Identify which cell holds the provided text, then report its (x, y) central coordinate. 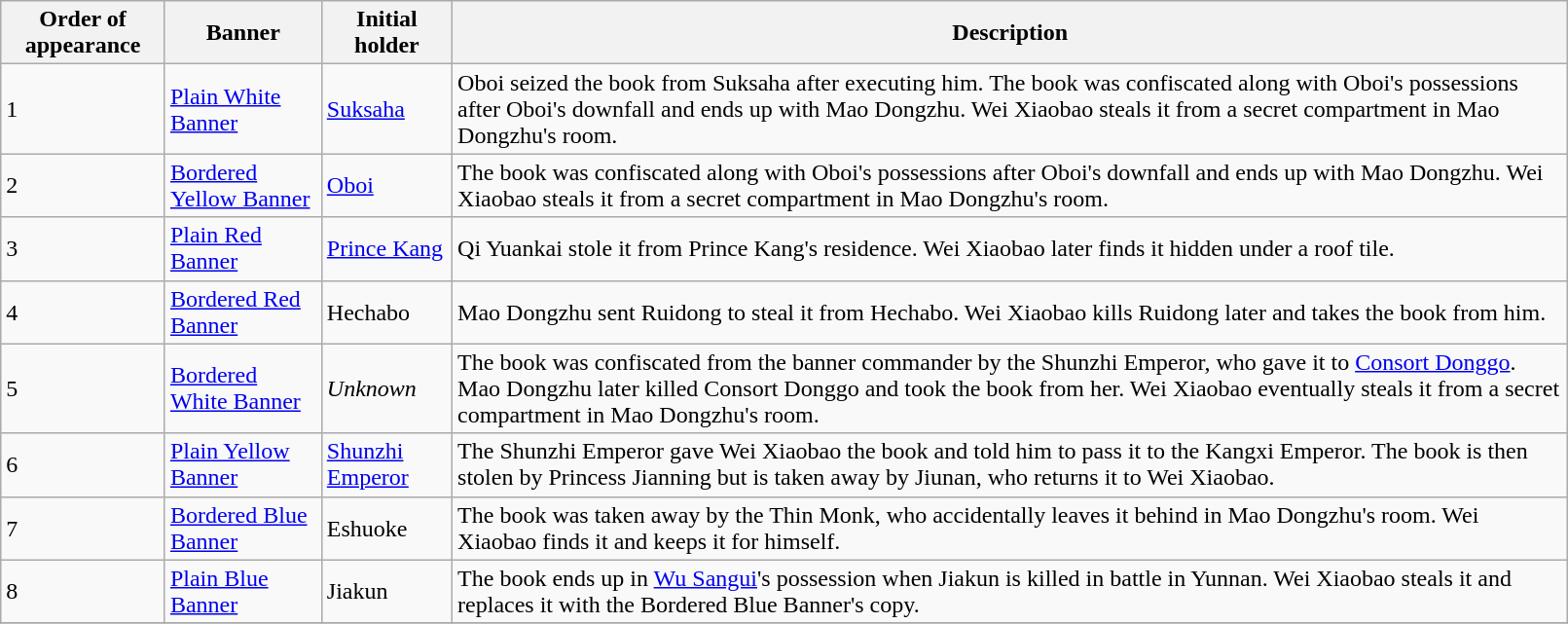
3 (84, 249)
8 (84, 592)
Prince Kang (386, 249)
7 (84, 528)
6 (84, 465)
2 (84, 185)
Bordered Blue Banner (243, 528)
1 (84, 109)
5 (84, 388)
Eshuoke (386, 528)
The book was taken away by the Thin Monk, who accidentally leaves it behind in Mao Dongzhu's room. Wei Xiaobao finds it and keeps it for himself. (1010, 528)
Plain Yellow Banner (243, 465)
Bordered Red Banner (243, 312)
Qi Yuankai stole it from Prince Kang's residence. Wei Xiaobao later finds it hidden under a roof tile. (1010, 249)
Mao Dongzhu sent Ruidong to steal it from Hechabo. Wei Xiaobao kills Ruidong later and takes the book from him. (1010, 312)
Initial holder (386, 33)
Bordered Yellow Banner (243, 185)
Plain White Banner (243, 109)
Shunzhi Emperor (386, 465)
Order of appearance (84, 33)
Plain Blue Banner (243, 592)
Oboi (386, 185)
Jiakun (386, 592)
Unknown (386, 388)
Bordered White Banner (243, 388)
Description (1010, 33)
Suksaha (386, 109)
Banner (243, 33)
4 (84, 312)
Plain Red Banner (243, 249)
Hechabo (386, 312)
